Scan for the cell matching the given text and deliver its [x, y] coordinate at center. 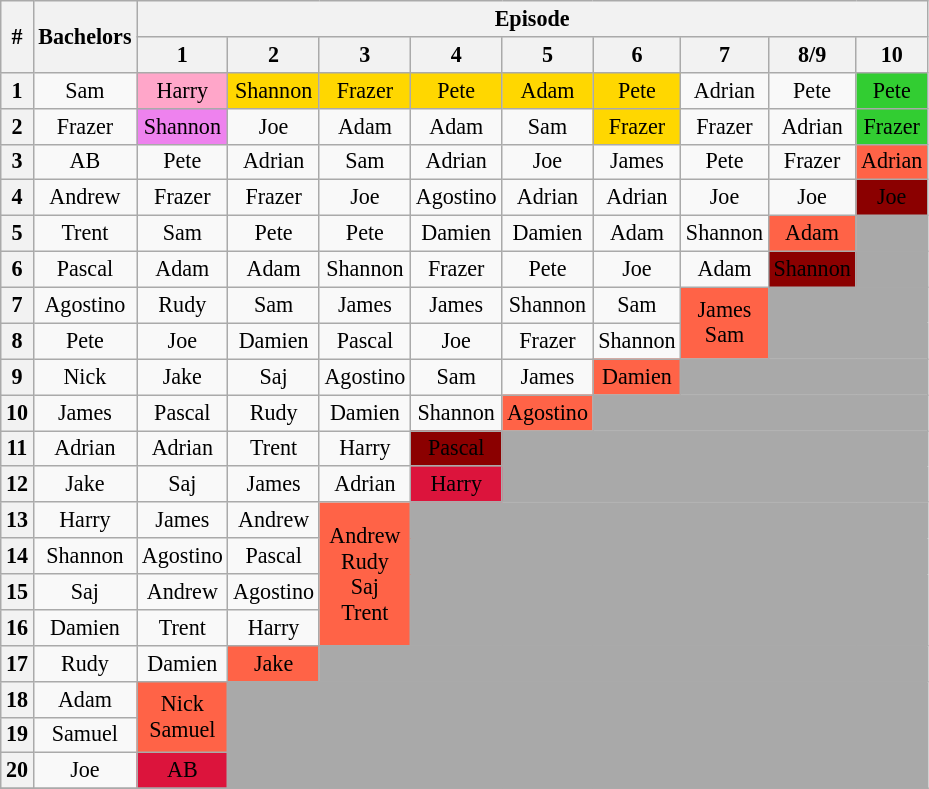
19 [17, 735]
Episode [532, 18]
11 [17, 448]
13 [17, 520]
# [17, 36]
16 [17, 627]
Samuel [85, 735]
Bachelors [85, 36]
12 [17, 484]
8/9 [812, 54]
14 [17, 556]
8 [17, 341]
AndrewRudySajTrent [364, 574]
18 [17, 699]
17 [17, 663]
20 [17, 771]
15 [17, 591]
NickSamuel [182, 717]
Nick [85, 377]
9 [17, 377]
JamesSam [725, 323]
